Search for the cell housing the specified text and yield its (x, y) center coordinate. 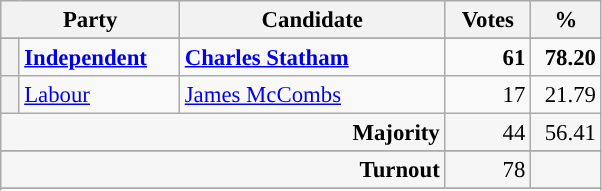
Independent (100, 58)
Candidate (312, 20)
61 (488, 58)
21.79 (566, 95)
78 (488, 170)
Majority (223, 133)
Votes (488, 20)
Labour (100, 95)
44 (488, 133)
Turnout (223, 170)
Party (90, 20)
78.20 (566, 58)
James McCombs (312, 95)
Charles Statham (312, 58)
56.41 (566, 133)
17 (488, 95)
% (566, 20)
